Provide the [X, Y] coordinate of the cell's center where the given text is located.  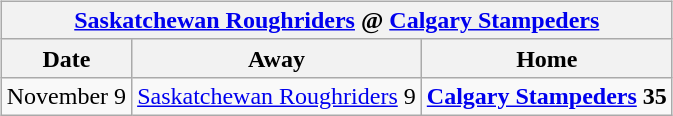
Home [546, 58]
Saskatchewan Roughriders 9 [277, 96]
Saskatchewan Roughriders @ Calgary Stampeders [336, 20]
November 9 [66, 96]
Date [66, 58]
Away [277, 58]
Calgary Stampeders 35 [546, 96]
